For the text-containing cell, return its midpoint in (x, y) coordinate format. 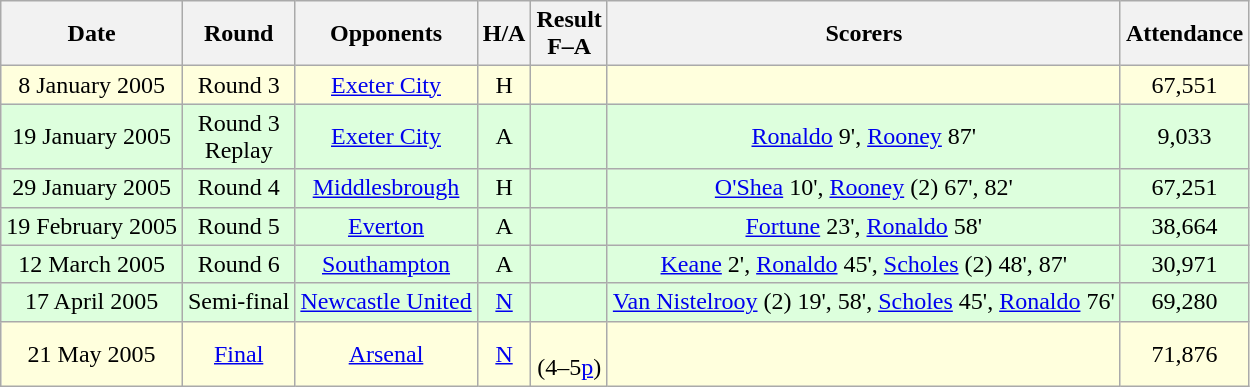
ResultF–A (569, 34)
Round 5 (238, 226)
67,551 (1184, 85)
19 January 2005 (92, 136)
19 February 2005 (92, 226)
8 January 2005 (92, 85)
12 March 2005 (92, 264)
67,251 (1184, 188)
17 April 2005 (92, 302)
30,971 (1184, 264)
69,280 (1184, 302)
29 January 2005 (92, 188)
Round 6 (238, 264)
Middlesbrough (386, 188)
Opponents (386, 34)
H/A (504, 34)
Everton (386, 226)
Scorers (864, 34)
O'Shea 10', Rooney (2) 67', 82' (864, 188)
Fortune 23', Ronaldo 58' (864, 226)
Southampton (386, 264)
Round (238, 34)
Semi-final (238, 302)
Newcastle United (386, 302)
38,664 (1184, 226)
9,033 (1184, 136)
21 May 2005 (92, 354)
Final (238, 354)
Round 3Replay (238, 136)
Round 4 (238, 188)
71,876 (1184, 354)
Attendance (1184, 34)
Arsenal (386, 354)
Ronaldo 9', Rooney 87' (864, 136)
Date (92, 34)
Round 3 (238, 85)
Keane 2', Ronaldo 45', Scholes (2) 48', 87' (864, 264)
Van Nistelrooy (2) 19', 58', Scholes 45', Ronaldo 76' (864, 302)
(4–5p) (569, 354)
